From the cell containing the given text, extract its center point as (X, Y) coordinate. 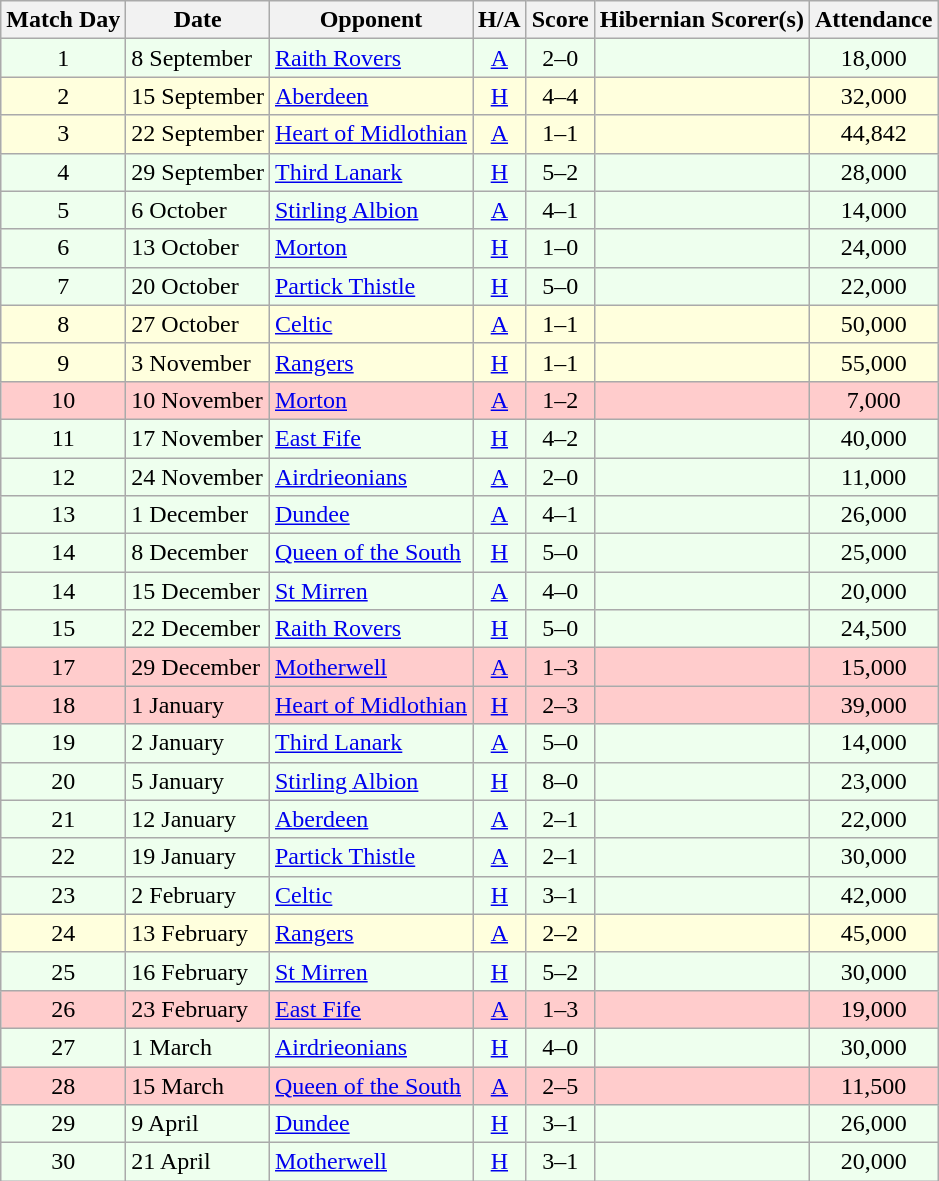
7 (64, 286)
17 November (198, 438)
24 (64, 933)
15,000 (873, 667)
4–2 (560, 438)
17 (64, 667)
1 (64, 58)
6 October (198, 210)
25,000 (873, 553)
15 December (198, 591)
30 (64, 1162)
19,000 (873, 1009)
8 December (198, 553)
45,000 (873, 933)
19 (64, 743)
2–3 (560, 705)
18 (64, 705)
1 March (198, 1047)
21 (64, 819)
29 (64, 1124)
24 November (198, 477)
19 January (198, 857)
20 (64, 781)
25 (64, 971)
22 September (198, 134)
Attendance (873, 20)
Score (560, 20)
18,000 (873, 58)
6 (64, 248)
20 October (198, 286)
23,000 (873, 781)
55,000 (873, 362)
12 January (198, 819)
8 (64, 324)
1–0 (560, 248)
13 (64, 515)
3 (64, 134)
29 December (198, 667)
15 (64, 629)
23 (64, 895)
27 (64, 1047)
22 December (198, 629)
27 October (198, 324)
23 February (198, 1009)
3 November (198, 362)
4 (64, 172)
28,000 (873, 172)
5 January (198, 781)
16 February (198, 971)
10 (64, 400)
H/A (499, 20)
2–5 (560, 1085)
11 (64, 438)
15 March (198, 1085)
24,000 (873, 248)
50,000 (873, 324)
13 October (198, 248)
9 (64, 362)
24,500 (873, 629)
8 September (198, 58)
2 (64, 96)
44,842 (873, 134)
26 (64, 1009)
1 December (198, 515)
15 September (198, 96)
4–4 (560, 96)
7,000 (873, 400)
39,000 (873, 705)
22 (64, 857)
2 January (198, 743)
12 (64, 477)
40,000 (873, 438)
10 November (198, 400)
11,500 (873, 1085)
5 (64, 210)
13 February (198, 933)
1–2 (560, 400)
11,000 (873, 477)
21 April (198, 1162)
Hibernian Scorer(s) (702, 20)
29 September (198, 172)
2 February (198, 895)
32,000 (873, 96)
28 (64, 1085)
9 April (198, 1124)
42,000 (873, 895)
Date (198, 20)
8–0 (560, 781)
2–2 (560, 933)
Opponent (370, 20)
Match Day (64, 20)
1 January (198, 705)
